Search for the cell housing the specified text and yield its (X, Y) center coordinate. 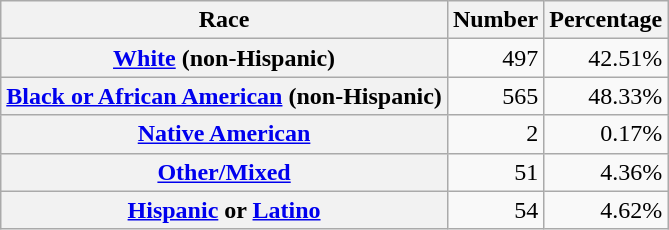
Black or African American (non-Hispanic) (224, 96)
2 (495, 134)
0.17% (606, 134)
Race (224, 20)
497 (495, 58)
Percentage (606, 20)
48.33% (606, 96)
White (non-Hispanic) (224, 58)
42.51% (606, 58)
4.36% (606, 172)
4.62% (606, 210)
Native American (224, 134)
51 (495, 172)
Number (495, 20)
54 (495, 210)
Hispanic or Latino (224, 210)
565 (495, 96)
Other/Mixed (224, 172)
